Scan for the cell matching the given text and deliver its [x, y] coordinate at center. 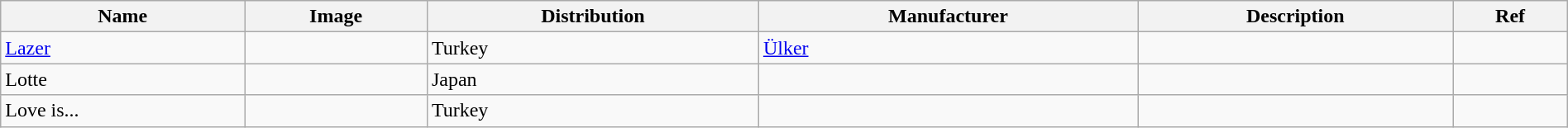
Image [336, 17]
Lazer [122, 48]
Ref [1510, 17]
Lotte [122, 79]
Love is... [122, 111]
Manufacturer [948, 17]
Distribution [592, 17]
Name [122, 17]
Ülker [948, 48]
Description [1295, 17]
Japan [592, 79]
